Search for the cell housing the specified text and yield its [X, Y] center coordinate. 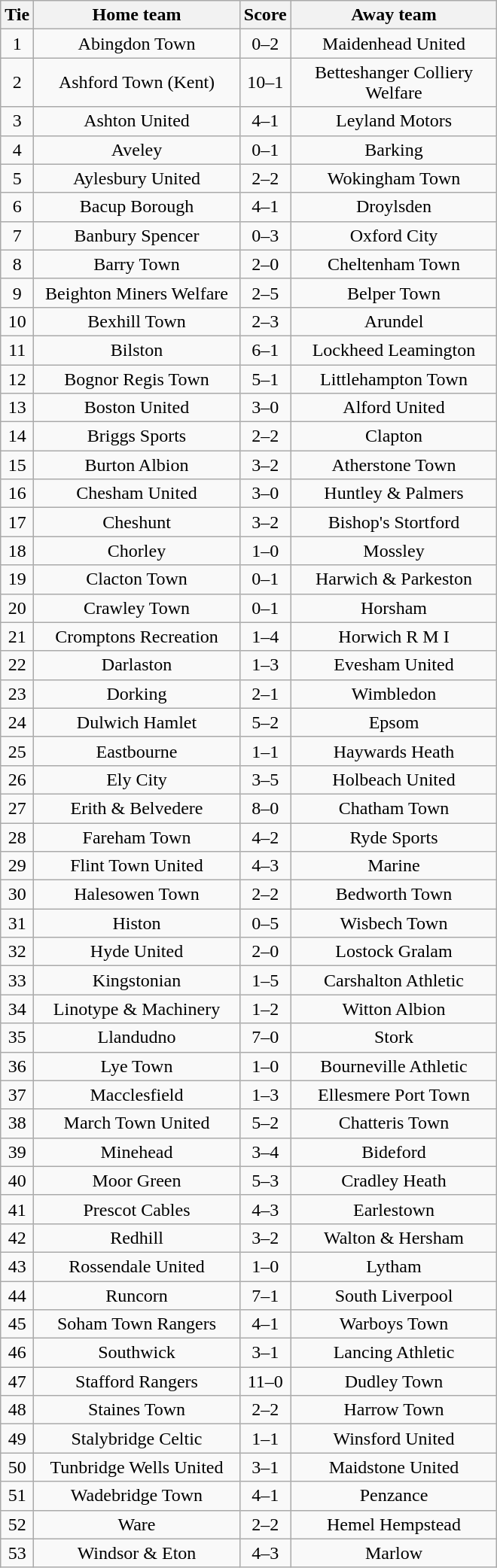
16 [17, 494]
Littlehampton Town [394, 378]
15 [17, 465]
Barking [394, 150]
Southwick [137, 1353]
13 [17, 408]
35 [17, 1038]
Droylsden [394, 207]
25 [17, 751]
29 [17, 866]
20 [17, 608]
36 [17, 1066]
Rossendale United [137, 1266]
7 [17, 236]
Linotype & Machinery [137, 1009]
3 [17, 121]
Earlestown [394, 1209]
Wadebridge Town [137, 1496]
7–0 [265, 1038]
Aveley [137, 150]
South Liverpool [394, 1295]
Oxford City [394, 236]
Banbury Spencer [137, 236]
Betteshanger Colliery Welfare [394, 83]
30 [17, 895]
0–2 [265, 44]
50 [17, 1467]
41 [17, 1209]
1–5 [265, 980]
Leyland Motors [394, 121]
Chatteris Town [394, 1123]
Away team [394, 15]
Erith & Belvedere [137, 808]
Flint Town United [137, 866]
Huntley & Palmers [394, 494]
Barry Town [137, 264]
Carshalton Athletic [394, 980]
Ely City [137, 779]
28 [17, 837]
Lockheed Leamington [394, 350]
3–4 [265, 1152]
5–3 [265, 1181]
31 [17, 923]
40 [17, 1181]
Ryde Sports [394, 837]
Histon [137, 923]
Stork [394, 1038]
Cromptons Recreation [137, 637]
Maidenhead United [394, 44]
Crawley Town [137, 608]
11 [17, 350]
42 [17, 1238]
Darlaston [137, 665]
Evesham United [394, 665]
Marlow [394, 1553]
3–5 [265, 779]
Walton & Hersham [394, 1238]
18 [17, 551]
Ashton United [137, 121]
Alford United [394, 408]
Bacup Borough [137, 207]
Cradley Heath [394, 1181]
24 [17, 722]
Runcorn [137, 1295]
Bourneville Athletic [394, 1066]
Bilston [137, 350]
Moor Green [137, 1181]
17 [17, 522]
Wimbledon [394, 694]
Tie [17, 15]
Chorley [137, 551]
4 [17, 150]
Mossley [394, 551]
9 [17, 293]
34 [17, 1009]
Bishop's Stortford [394, 522]
4–2 [265, 837]
49 [17, 1439]
Ashford Town (Kent) [137, 83]
2–5 [265, 293]
Score [265, 15]
21 [17, 637]
Hemel Hempstead [394, 1524]
8–0 [265, 808]
Bexhill Town [137, 321]
38 [17, 1123]
44 [17, 1295]
32 [17, 952]
46 [17, 1353]
0–3 [265, 236]
45 [17, 1324]
Clapton [394, 436]
Bognor Regis Town [137, 378]
33 [17, 980]
6 [17, 207]
Lancing Athletic [394, 1353]
Cheltenham Town [394, 264]
Dudley Town [394, 1381]
1–4 [265, 637]
39 [17, 1152]
Epsom [394, 722]
1 [17, 44]
7–1 [265, 1295]
14 [17, 436]
Winsford United [394, 1439]
Belper Town [394, 293]
Minehead [137, 1152]
11–0 [265, 1381]
Ware [137, 1524]
Warboys Town [394, 1324]
2 [17, 83]
2–3 [265, 321]
Home team [137, 15]
Cheshunt [137, 522]
Prescot Cables [137, 1209]
8 [17, 264]
10–1 [265, 83]
53 [17, 1553]
5–1 [265, 378]
2–1 [265, 694]
22 [17, 665]
Halesowen Town [137, 895]
Maidstone United [394, 1467]
Arundel [394, 321]
Stalybridge Celtic [137, 1439]
Horsham [394, 608]
Lytham [394, 1266]
Bedworth Town [394, 895]
Lye Town [137, 1066]
37 [17, 1095]
Atherstone Town [394, 465]
Boston United [137, 408]
Dorking [137, 694]
48 [17, 1410]
23 [17, 694]
6–1 [265, 350]
Soham Town Rangers [137, 1324]
Witton Albion [394, 1009]
Dulwich Hamlet [137, 722]
Windsor & Eton [137, 1553]
Chatham Town [394, 808]
Hyde United [137, 952]
Horwich R M I [394, 637]
27 [17, 808]
Briggs Sports [137, 436]
Redhill [137, 1238]
0–5 [265, 923]
Ellesmere Port Town [394, 1095]
Chesham United [137, 494]
52 [17, 1524]
Aylesbury United [137, 178]
Wisbech Town [394, 923]
Stafford Rangers [137, 1381]
47 [17, 1381]
Kingstonian [137, 980]
43 [17, 1266]
5 [17, 178]
Lostock Gralam [394, 952]
Fareham Town [137, 837]
Macclesfield [137, 1095]
Marine [394, 866]
Staines Town [137, 1410]
Haywards Heath [394, 751]
Holbeach United [394, 779]
Beighton Miners Welfare [137, 293]
Harrow Town [394, 1410]
Clacton Town [137, 579]
Llandudno [137, 1038]
19 [17, 579]
Penzance [394, 1496]
51 [17, 1496]
Burton Albion [137, 465]
Tunbridge Wells United [137, 1467]
10 [17, 321]
Wokingham Town [394, 178]
Abingdon Town [137, 44]
Harwich & Parkeston [394, 579]
Bideford [394, 1152]
12 [17, 378]
1–2 [265, 1009]
26 [17, 779]
Eastbourne [137, 751]
March Town United [137, 1123]
